Detect which cell encompasses the target text, then output its [X, Y] center coordinate. 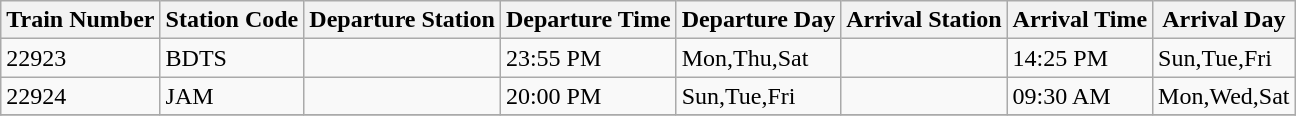
Departure Time [588, 20]
Departure Day [758, 20]
Station Code [232, 20]
14:25 PM [1080, 58]
Arrival Station [924, 20]
23:55 PM [588, 58]
22923 [80, 58]
Departure Station [402, 20]
09:30 AM [1080, 96]
Arrival Day [1224, 20]
Mon,Thu,Sat [758, 58]
22924 [80, 96]
JAM [232, 96]
Arrival Time [1080, 20]
Train Number [80, 20]
Mon,Wed,Sat [1224, 96]
BDTS [232, 58]
20:00 PM [588, 96]
